Capture the cell that displays the provided text and extract its [x, y] central coordinate. 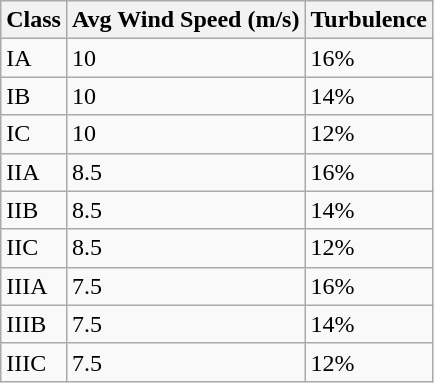
IIC [34, 248]
Class [34, 20]
Turbulence [369, 20]
IIIB [34, 324]
IIA [34, 172]
IIIA [34, 286]
Avg Wind Speed (m/s) [185, 20]
IIB [34, 210]
IIIC [34, 362]
IA [34, 58]
IB [34, 96]
IC [34, 134]
